Output the [x, y] coordinate of the center of the cell containing the given text.  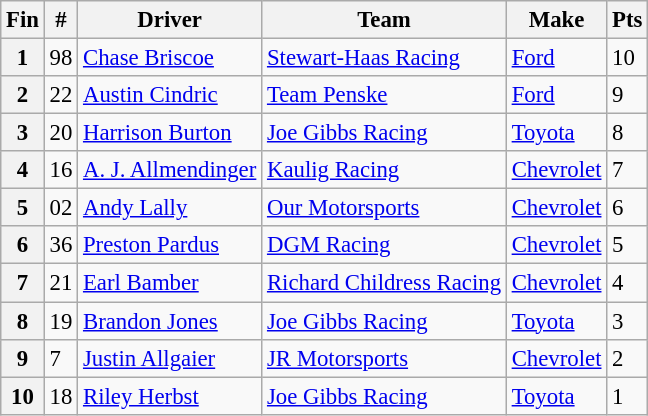
Kaulig Racing [384, 170]
Driver [170, 20]
21 [60, 283]
Brandon Jones [170, 321]
Austin Cindric [170, 95]
16 [60, 170]
Make [556, 20]
36 [60, 245]
Richard Childress Racing [384, 283]
Justin Allgaier [170, 358]
Team [384, 20]
Andy Lally [170, 208]
Preston Pardus [170, 245]
Team Penske [384, 95]
Harrison Burton [170, 133]
Stewart-Haas Racing [384, 58]
DGM Racing [384, 245]
Fin [23, 20]
JR Motorsports [384, 358]
20 [60, 133]
Earl Bamber [170, 283]
A. J. Allmendinger [170, 170]
Chase Briscoe [170, 58]
98 [60, 58]
Our Motorsports [384, 208]
18 [60, 396]
19 [60, 321]
# [60, 20]
Pts [628, 20]
02 [60, 208]
Riley Herbst [170, 396]
22 [60, 95]
